Pinpoint the cell where the given text exists, returning its (X, Y) midpoint coordinate. 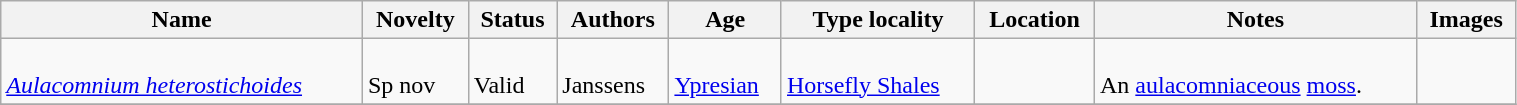
Horsefly Shales (878, 72)
Valid (512, 72)
Novelty (415, 20)
Sp nov (415, 72)
Name (182, 20)
Notes (1255, 20)
An aulacomniaceous moss. (1255, 72)
Aulacomnium heterostichoides (182, 72)
Ypresian (726, 72)
Authors (613, 20)
Janssens (613, 72)
Images (1466, 20)
Type locality (878, 20)
Location (1035, 20)
Age (726, 20)
Status (512, 20)
